For the text-containing cell, return its midpoint in (x, y) coordinate format. 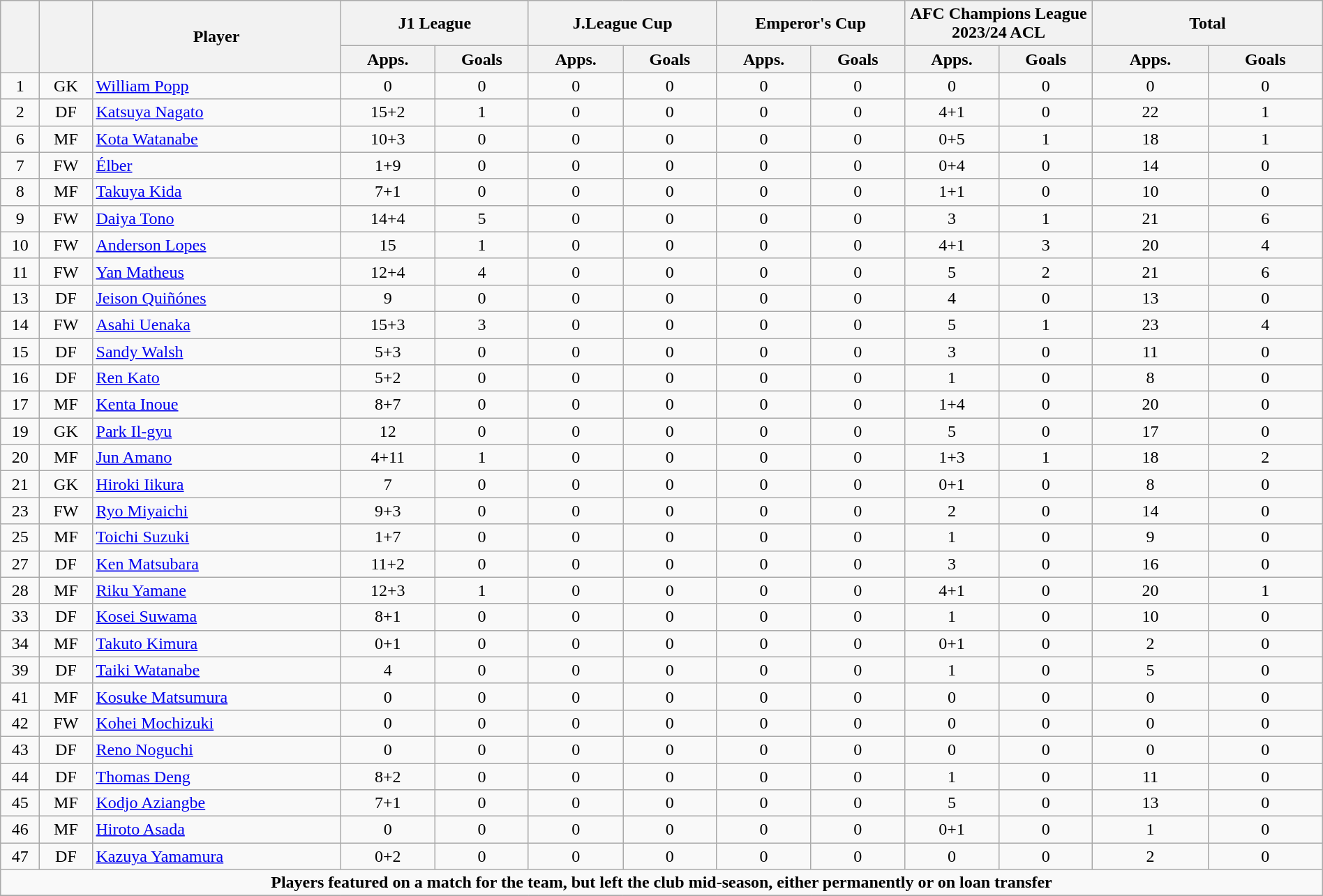
1+1 (952, 192)
Kazuya Yamamura (216, 856)
Kodjo Aziangbe (216, 803)
41 (20, 696)
AFC Champions League 2023/24 ACL (998, 24)
34 (20, 643)
1+3 (952, 458)
Toichi Suzuki (216, 537)
Thomas Deng (216, 777)
Players featured on a match for the team, but left the club mid-season, either permanently or on loan transfer (661, 883)
5+2 (388, 378)
39 (20, 670)
Jeison Quiñónes (216, 298)
19 (20, 431)
Hiroki Iikura (216, 484)
Kenta Inoue (216, 405)
Anderson Lopes (216, 245)
46 (20, 830)
Sandy Walsh (216, 351)
15+2 (388, 112)
J1 League (434, 24)
0+2 (388, 856)
Yan Matheus (216, 271)
0+4 (952, 165)
Kosei Suwama (216, 617)
8+1 (388, 617)
1+4 (952, 405)
Kosuke Matsumura (216, 696)
Asahi Uenaka (216, 324)
Ken Matsubara (216, 564)
5+3 (388, 351)
4+11 (388, 458)
William Popp (216, 86)
10+3 (388, 139)
1+7 (388, 537)
Park Il-gyu (216, 431)
Kota Watanabe (216, 139)
9+3 (388, 511)
8+7 (388, 405)
J.League Cup (622, 24)
Ryo Miyaichi (216, 511)
Taiki Watanabe (216, 670)
Katsuya Nagato (216, 112)
Reno Noguchi (216, 749)
12 (388, 431)
8+2 (388, 777)
42 (20, 723)
15+3 (388, 324)
11+2 (388, 564)
1+9 (388, 165)
Riku Yamane (216, 590)
Player (216, 36)
12+4 (388, 271)
Takuto Kimura (216, 643)
45 (20, 803)
Total (1208, 24)
28 (20, 590)
0+5 (952, 139)
27 (20, 564)
47 (20, 856)
12+3 (388, 590)
Élber (216, 165)
Ren Kato (216, 378)
Jun Amano (216, 458)
25 (20, 537)
Hiroto Asada (216, 830)
44 (20, 777)
Kohei Mochizuki (216, 723)
14+4 (388, 218)
22 (1150, 112)
43 (20, 749)
Emperor's Cup (811, 24)
Daiya Tono (216, 218)
Takuya Kida (216, 192)
33 (20, 617)
